Detect which cell encompasses the target text, then output its (X, Y) center coordinate. 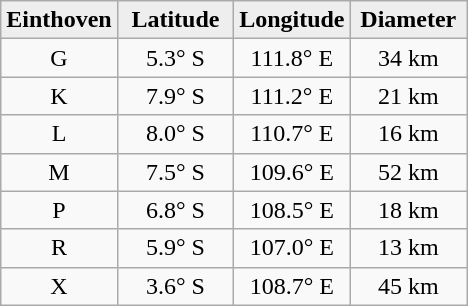
21 km (408, 96)
109.6° E (292, 172)
34 km (408, 58)
45 km (408, 286)
7.9° S (175, 96)
107.0° E (292, 248)
3.6° S (175, 286)
M (59, 172)
108.5° E (292, 210)
16 km (408, 134)
111.2° E (292, 96)
L (59, 134)
K (59, 96)
Latitude (175, 20)
7.5° S (175, 172)
110.7° E (292, 134)
111.8° E (292, 58)
Diameter (408, 20)
8.0° S (175, 134)
5.3° S (175, 58)
52 km (408, 172)
Longitude (292, 20)
108.7° E (292, 286)
R (59, 248)
P (59, 210)
G (59, 58)
18 km (408, 210)
13 km (408, 248)
5.9° S (175, 248)
6.8° S (175, 210)
Einthoven (59, 20)
X (59, 286)
